Pinpoint the cell where the given text exists, returning its [x, y] midpoint coordinate. 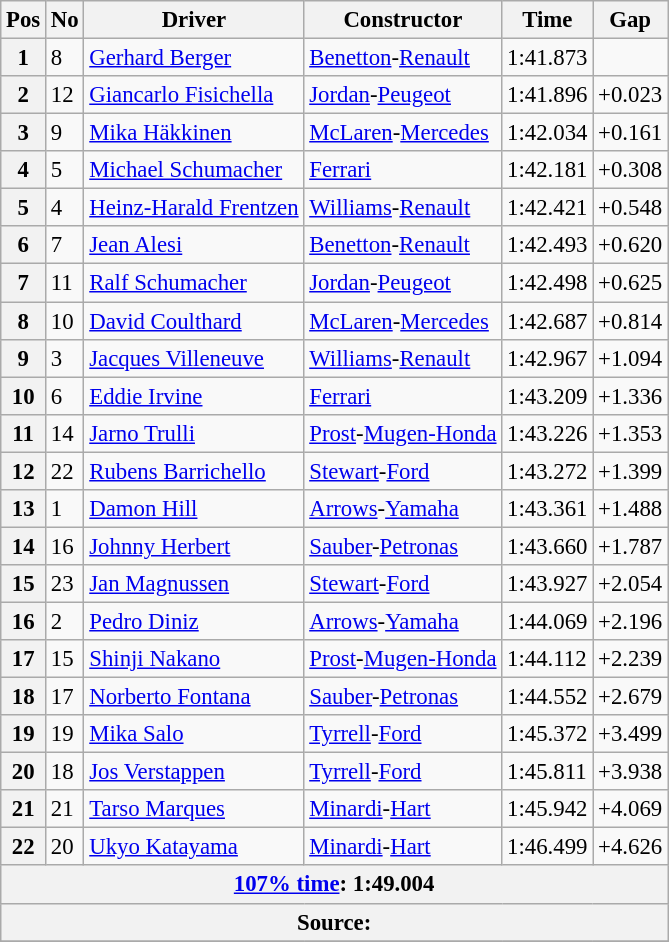
Constructor [403, 20]
1:45.811 [548, 772]
1:43.226 [548, 433]
+0.023 [630, 95]
+3.499 [630, 734]
+0.814 [630, 321]
+3.938 [630, 772]
Jacques Villeneuve [194, 358]
+1.094 [630, 358]
Norberto Fontana [194, 697]
1:44.552 [548, 697]
Source: [334, 922]
1:44.112 [548, 659]
Giancarlo Fisichella [194, 95]
+1.787 [630, 546]
+1.488 [630, 509]
Mika Salo [194, 734]
Driver [194, 20]
1:45.942 [548, 809]
+0.308 [630, 170]
Eddie Irvine [194, 396]
Time [548, 20]
1:46.499 [548, 847]
Michael Schumacher [194, 170]
+2.054 [630, 584]
+1.399 [630, 471]
Gap [630, 20]
23 [65, 584]
Pos [24, 20]
1:42.687 [548, 321]
13 [24, 509]
+0.161 [630, 133]
1:43.209 [548, 396]
Mika Häkkinen [194, 133]
1:42.034 [548, 133]
+2.679 [630, 697]
1:43.927 [548, 584]
1:41.873 [548, 58]
1:42.421 [548, 208]
107% time: 1:49.004 [334, 885]
1:42.493 [548, 245]
Johnny Herbert [194, 546]
1:42.967 [548, 358]
+4.626 [630, 847]
Ukyo Katayama [194, 847]
No [65, 20]
Tarso Marques [194, 809]
Damon Hill [194, 509]
Rubens Barrichello [194, 471]
Jan Magnussen [194, 584]
+2.239 [630, 659]
1:45.372 [548, 734]
Ralf Schumacher [194, 283]
1:43.361 [548, 509]
David Coulthard [194, 321]
+1.353 [630, 433]
+1.336 [630, 396]
Gerhard Berger [194, 58]
Heinz-Harald Frentzen [194, 208]
1:42.181 [548, 170]
+4.069 [630, 809]
Jean Alesi [194, 245]
Pedro Diniz [194, 621]
Jos Verstappen [194, 772]
Jarno Trulli [194, 433]
1:43.660 [548, 546]
+0.625 [630, 283]
Shinji Nakano [194, 659]
1:42.498 [548, 283]
1:43.272 [548, 471]
+0.548 [630, 208]
1:41.896 [548, 95]
1:44.069 [548, 621]
+2.196 [630, 621]
+0.620 [630, 245]
